Find where the given text appears and provide that cell's center as (x, y) coordinate. 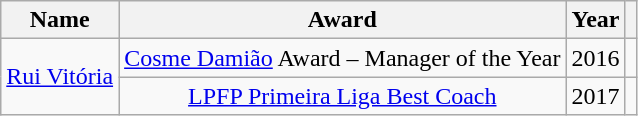
Year (596, 20)
2016 (596, 58)
2017 (596, 96)
LPFP Primeira Liga Best Coach (342, 96)
Name (60, 20)
Award (342, 20)
Rui Vitória (60, 77)
Cosme Damião Award – Manager of the Year (342, 58)
